Find where the given text appears and provide that cell's center as (x, y) coordinate. 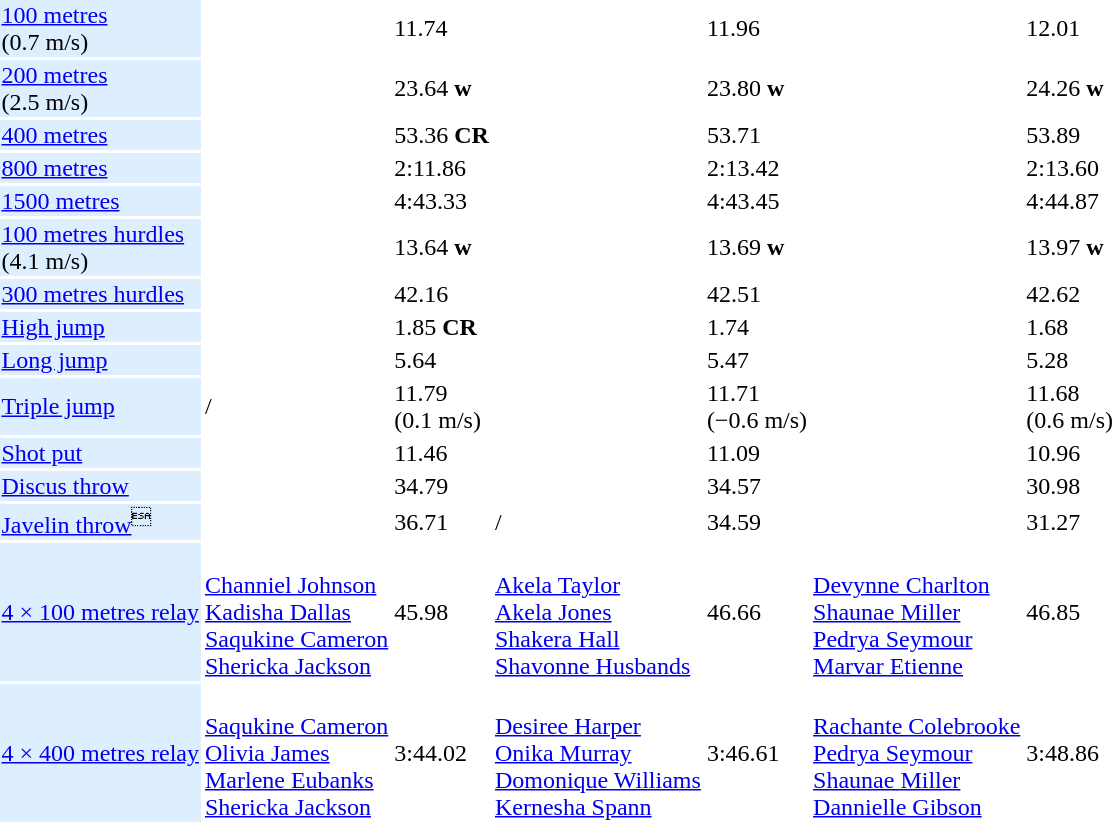
11.09 (756, 453)
1.74 (756, 327)
2:13.42 (756, 168)
42.51 (756, 294)
300 metres hurdles (100, 294)
Akela Taylor Akela Jones Shakera Hall Shavonne Husbands (598, 612)
400 metres (100, 135)
Shot put (100, 453)
Saqukine Cameron Olivia James Marlene Eubanks Shericka Jackson (296, 753)
High jump (100, 327)
34.79 (442, 486)
5.47 (756, 360)
36.71 (442, 522)
100 metres (0.7 m/s) (100, 28)
Discus throw (100, 486)
23.80 w (756, 88)
46.66 (756, 612)
1.85 CR (442, 327)
Desiree Harper Onika Murray Domonique Williams Kernesha Spann (598, 753)
45.98 (442, 612)
Long jump (100, 360)
200 metres (2.5 m/s) (100, 88)
23.64 w (442, 88)
2:11.86 (442, 168)
53.36 CR (442, 135)
13.64 w (442, 248)
11.79 (0.1 m/s) (442, 406)
3:46.61 (756, 753)
Channiel Johnson Kadisha Dallas Saqukine Cameron Shericka Jackson (296, 612)
1500 metres (100, 201)
4:43.33 (442, 201)
11.74 (442, 28)
5.64 (442, 360)
100 metres hurdles (4.1 m/s) (100, 248)
Rachante Colebrooke Pedrya Seymour Shaunae Miller Dannielle Gibson (917, 753)
Triple jump (100, 406)
11.96 (756, 28)
42.16 (442, 294)
800 metres (100, 168)
Javelin throw (100, 522)
4 × 400 metres relay (100, 753)
Devynne Charlton Shaunae Miller Pedrya Seymour Marvar Etienne (917, 612)
53.71 (756, 135)
3:44.02 (442, 753)
13.69 w (756, 248)
4 × 100 metres relay (100, 612)
11.46 (442, 453)
4:43.45 (756, 201)
11.71 (−0.6 m/s) (756, 406)
34.57 (756, 486)
34.59 (756, 522)
